Extract the (x, y) coordinate from the center of the cell holding the provided text.  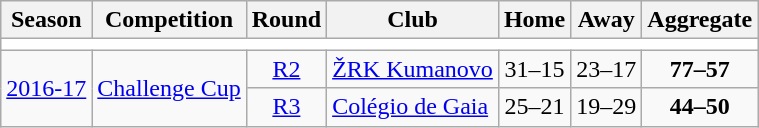
23–17 (606, 69)
Aggregate (700, 20)
Challenge Cup (169, 88)
77–57 (700, 69)
19–29 (606, 107)
Competition (169, 20)
44–50 (700, 107)
R3 (286, 107)
Home (534, 20)
Season (46, 20)
Colégio de Gaia (413, 107)
Round (286, 20)
Away (606, 20)
Club (413, 20)
2016-17 (46, 88)
25–21 (534, 107)
R2 (286, 69)
ŽRK Kumanovo (413, 69)
31–15 (534, 69)
